For the text-containing cell, return its midpoint in (X, Y) coordinate format. 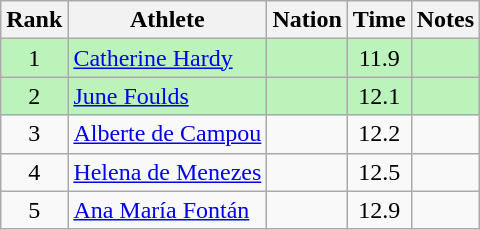
11.9 (379, 58)
5 (34, 210)
Athlete (168, 20)
Rank (34, 20)
3 (34, 134)
Time (379, 20)
1 (34, 58)
Catherine Hardy (168, 58)
2 (34, 96)
Alberte de Campou (168, 134)
Notes (445, 20)
12.2 (379, 134)
June Foulds (168, 96)
Nation (307, 20)
Helena de Menezes (168, 172)
12.5 (379, 172)
4 (34, 172)
Ana María Fontán (168, 210)
12.9 (379, 210)
12.1 (379, 96)
